Search for the cell housing the specified text and yield its [x, y] center coordinate. 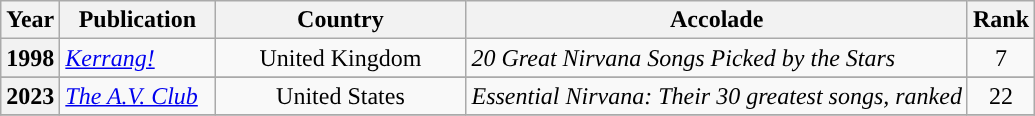
Essential Nirvana: Their 30 greatest songs, ranked [716, 96]
22 [1000, 96]
United Kingdom [340, 58]
United States [340, 96]
2023 [30, 96]
Publication [138, 20]
Kerrang! [138, 58]
Country [340, 20]
1998 [30, 58]
20 Great Nirvana Songs Picked by the Stars [716, 58]
The A.V. Club [138, 96]
Accolade [716, 20]
7 [1000, 58]
Rank [1000, 20]
Year [30, 20]
